Return the [x, y] coordinate for the center point of the cell that contains the specified text.  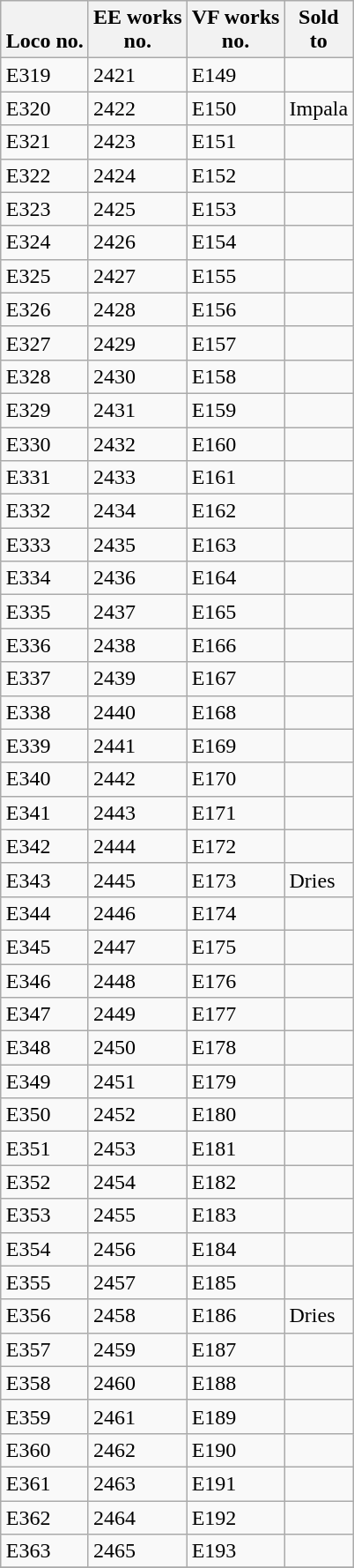
2458 [137, 1316]
E172 [236, 846]
2436 [137, 578]
E332 [44, 511]
E160 [236, 443]
E192 [236, 1517]
VF worksno. [236, 30]
2433 [137, 478]
E184 [236, 1249]
2425 [137, 209]
2429 [137, 343]
E174 [236, 913]
E344 [44, 913]
E339 [44, 746]
E149 [236, 75]
E153 [236, 209]
E154 [236, 242]
E323 [44, 209]
E177 [236, 1014]
2462 [137, 1450]
2456 [137, 1249]
E328 [44, 376]
E187 [236, 1349]
E351 [44, 1148]
E361 [44, 1483]
E353 [44, 1215]
2441 [137, 746]
E346 [44, 981]
E325 [44, 276]
E161 [236, 478]
E185 [236, 1282]
2431 [137, 410]
E337 [44, 679]
E186 [236, 1316]
2430 [137, 376]
E349 [44, 1081]
2421 [137, 75]
E150 [236, 108]
2452 [137, 1115]
E329 [44, 410]
E169 [236, 746]
E193 [236, 1551]
2460 [137, 1383]
2423 [137, 142]
E354 [44, 1249]
Soldto [319, 30]
2432 [137, 443]
E363 [44, 1551]
2445 [137, 880]
E359 [44, 1416]
E334 [44, 578]
E178 [236, 1048]
E152 [236, 175]
2453 [137, 1148]
E176 [236, 981]
2434 [137, 511]
2463 [137, 1483]
E181 [236, 1148]
E333 [44, 545]
E321 [44, 142]
E188 [236, 1383]
E189 [236, 1416]
E156 [236, 309]
E330 [44, 443]
2442 [137, 779]
E191 [236, 1483]
2450 [137, 1048]
E358 [44, 1383]
E183 [236, 1215]
E168 [236, 712]
E357 [44, 1349]
2451 [137, 1081]
E348 [44, 1048]
E151 [236, 142]
2446 [137, 913]
E336 [44, 645]
E326 [44, 309]
2447 [137, 947]
E159 [236, 410]
E347 [44, 1014]
E356 [44, 1316]
E335 [44, 612]
E155 [236, 276]
2457 [137, 1282]
E342 [44, 846]
2464 [137, 1517]
2454 [137, 1182]
E165 [236, 612]
2448 [137, 981]
E327 [44, 343]
E331 [44, 478]
E320 [44, 108]
2443 [137, 813]
E341 [44, 813]
E345 [44, 947]
E171 [236, 813]
2440 [137, 712]
E179 [236, 1081]
E166 [236, 645]
2438 [137, 645]
E158 [236, 376]
E319 [44, 75]
E350 [44, 1115]
2428 [137, 309]
E173 [236, 880]
2422 [137, 108]
E180 [236, 1115]
E164 [236, 578]
2435 [137, 545]
2439 [137, 679]
E167 [236, 679]
2426 [137, 242]
E182 [236, 1182]
2455 [137, 1215]
E190 [236, 1450]
2427 [137, 276]
E362 [44, 1517]
E322 [44, 175]
E175 [236, 947]
E163 [236, 545]
2461 [137, 1416]
E170 [236, 779]
2444 [137, 846]
2437 [137, 612]
Impala [319, 108]
E324 [44, 242]
E360 [44, 1450]
2424 [137, 175]
E340 [44, 779]
2449 [137, 1014]
E352 [44, 1182]
E338 [44, 712]
Loco no. [44, 30]
2465 [137, 1551]
E162 [236, 511]
E355 [44, 1282]
2459 [137, 1349]
E343 [44, 880]
E157 [236, 343]
EE worksno. [137, 30]
